Determine the [x, y] coordinate at the center of the cell enclosing the given text.  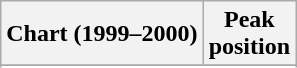
Peakposition [249, 34]
Chart (1999–2000) [102, 34]
